Capture the cell that displays the provided text and extract its [X, Y] central coordinate. 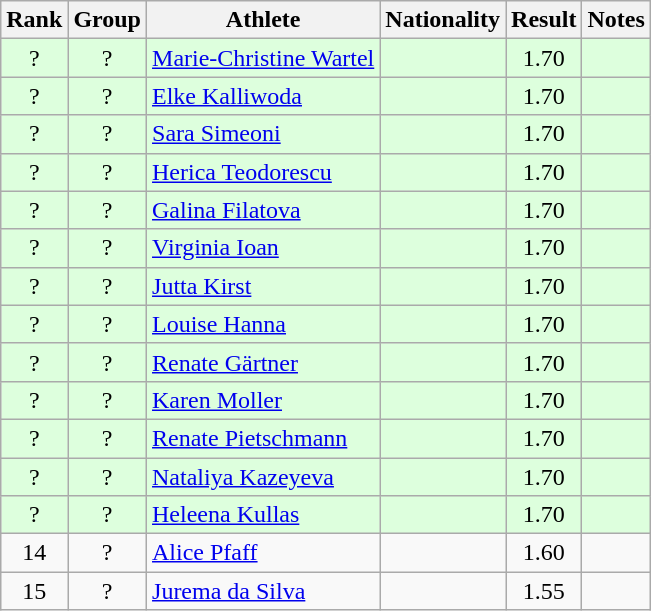
Notes [616, 20]
Herica Teodorescu [264, 172]
Alice Pfaff [264, 553]
Nataliya Kazeyeva [264, 477]
Result [544, 20]
Athlete [264, 20]
Virginia Ioan [264, 248]
Elke Kalliwoda [264, 96]
Louise Hanna [264, 324]
Marie-Christine Wartel [264, 58]
Karen Moller [264, 400]
Galina Filatova [264, 210]
Group [108, 20]
1.60 [544, 553]
Nationality [443, 20]
Jurema da Silva [264, 591]
Rank [34, 20]
Renate Gärtner [264, 362]
Heleena Kullas [264, 515]
15 [34, 591]
Sara Simeoni [264, 134]
Jutta Kirst [264, 286]
Renate Pietschmann [264, 438]
14 [34, 553]
1.55 [544, 591]
